Locate the cell with the specified text and output its (x, y) center coordinate. 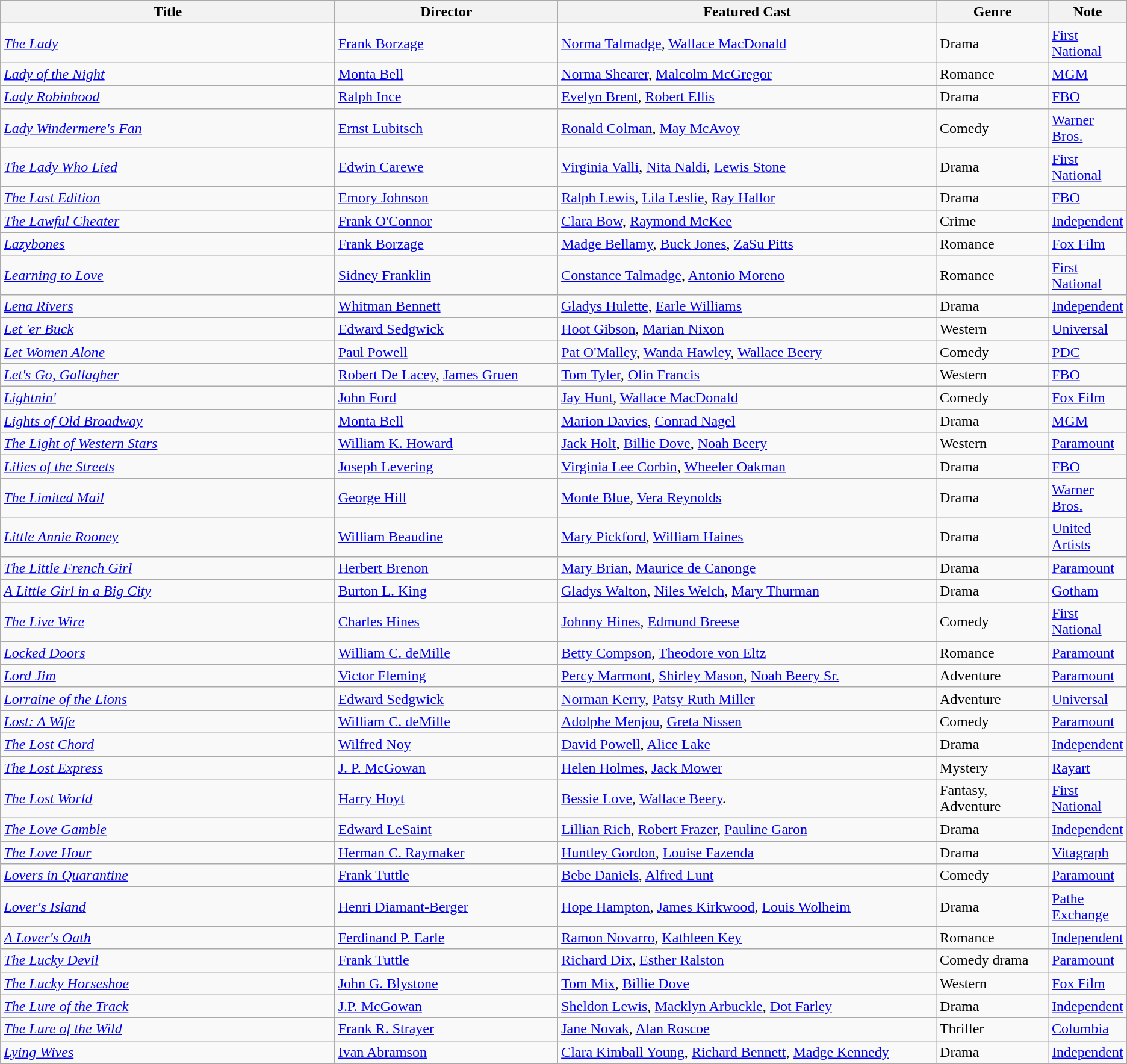
Bebe Daniels, Alfred Lunt (748, 876)
The Lady (167, 43)
Ronald Colman, May McAvoy (748, 128)
Lovers in Quarantine (167, 876)
The Lost Chord (167, 744)
The Live Wire (167, 621)
Mystery (993, 768)
The Lady Who Lied (167, 167)
Monte Blue, Vera Reynolds (748, 497)
The Love Hour (167, 853)
The Limited Mail (167, 497)
J. P. McGowan (446, 768)
Richard Dix, Esther Ralston (748, 960)
Hoot Gibson, Marian Nixon (748, 329)
Pat O'Malley, Wanda Hawley, Wallace Beery (748, 352)
The Lost Express (167, 768)
Whitman Bennett (446, 306)
Ferdinand P. Earle (446, 938)
Edward LeSaint (446, 830)
Madge Bellamy, Buck Jones, ZaSu Pitts (748, 244)
Evelyn Brent, Robert Ellis (748, 97)
David Powell, Alice Lake (748, 744)
The Love Gamble (167, 830)
Comedy drama (993, 960)
Columbia (1088, 1029)
Lying Wives (167, 1052)
Adolphe Menjou, Greta Nissen (748, 721)
The Lure of the Wild (167, 1029)
Virginia Lee Corbin, Wheeler Oakman (748, 467)
Lights of Old Broadway (167, 421)
Tom Mix, Billie Dove (748, 983)
Charles Hines (446, 621)
John Ford (446, 398)
Herbert Brenon (446, 568)
Rayart (1088, 768)
Henri Diamant-Berger (446, 907)
Locked Doors (167, 653)
Herman C. Raymaker (446, 853)
Little Annie Rooney (167, 537)
Fantasy, Adventure (993, 798)
Harry Hoyt (446, 798)
J.P. McGowan (446, 1006)
Lorraine of the Lions (167, 698)
Edwin Carewe (446, 167)
Lord Jim (167, 676)
Joseph Levering (446, 467)
The Lawful Cheater (167, 221)
Norman Kerry, Patsy Ruth Miller (748, 698)
The Light of Western Stars (167, 444)
Ramon Novarro, Kathleen Key (748, 938)
Lady Robinhood (167, 97)
Tom Tyler, Olin Francis (748, 375)
Let's Go, Gallagher (167, 375)
Gladys Walton, Niles Welch, Mary Thurman (748, 591)
The Lucky Devil (167, 960)
Constance Talmadge, Antonio Moreno (748, 275)
Lover's Island (167, 907)
Sidney Franklin (446, 275)
United Artists (1088, 537)
Jack Holt, Billie Dove, Noah Beery (748, 444)
John G. Blystone (446, 983)
Lady Windermere's Fan (167, 128)
Frank R. Strayer (446, 1029)
Lilies of the Streets (167, 467)
Lazybones (167, 244)
A Little Girl in a Big City (167, 591)
PDC (1088, 352)
Mary Pickford, William Haines (748, 537)
Ernst Lubitsch (446, 128)
William K. Howard (446, 444)
Paul Powell (446, 352)
A Lover's Oath (167, 938)
Virginia Valli, Nita Naldi, Lewis Stone (748, 167)
Norma Shearer, Malcolm McGregor (748, 74)
Lady of the Night (167, 74)
The Little French Girl (167, 568)
Pathe Exchange (1088, 907)
Helen Holmes, Jack Mower (748, 768)
Vitagraph (1088, 853)
Huntley Gordon, Louise Fazenda (748, 853)
Frank O'Connor (446, 221)
Clara Bow, Raymond McKee (748, 221)
The Lucky Horseshoe (167, 983)
Marion Davies, Conrad Nagel (748, 421)
Ivan Abramson (446, 1052)
Genre (993, 12)
Clara Kimball Young, Richard Bennett, Madge Kennedy (748, 1052)
George Hill (446, 497)
Lost: A Wife (167, 721)
Wilfred Noy (446, 744)
Note (1088, 12)
Learning to Love (167, 275)
Mary Brian, Maurice de Canonge (748, 568)
Victor Fleming (446, 676)
Sheldon Lewis, Macklyn Arbuckle, Dot Farley (748, 1006)
William Beaudine (446, 537)
Director (446, 12)
Betty Compson, Theodore von Eltz (748, 653)
Lena Rivers (167, 306)
Johnny Hines, Edmund Breese (748, 621)
Hope Hampton, James Kirkwood, Louis Wolheim (748, 907)
Robert De Lacey, James Gruen (446, 375)
Bessie Love, Wallace Beery. (748, 798)
Let 'er Buck (167, 329)
The Last Edition (167, 198)
The Lure of the Track (167, 1006)
Emory Johnson (446, 198)
Title (167, 12)
Jay Hunt, Wallace MacDonald (748, 398)
Gotham (1088, 591)
Featured Cast (748, 12)
Ralph Lewis, Lila Leslie, Ray Hallor (748, 198)
Burton L. King (446, 591)
Jane Novak, Alan Roscoe (748, 1029)
Ralph Ince (446, 97)
Norma Talmadge, Wallace MacDonald (748, 43)
Crime (993, 221)
Gladys Hulette, Earle Williams (748, 306)
Let Women Alone (167, 352)
Thriller (993, 1029)
Lillian Rich, Robert Frazer, Pauline Garon (748, 830)
Percy Marmont, Shirley Mason, Noah Beery Sr. (748, 676)
Lightnin' (167, 398)
The Lost World (167, 798)
